Scan for the cell matching the given text and deliver its [x, y] coordinate at center. 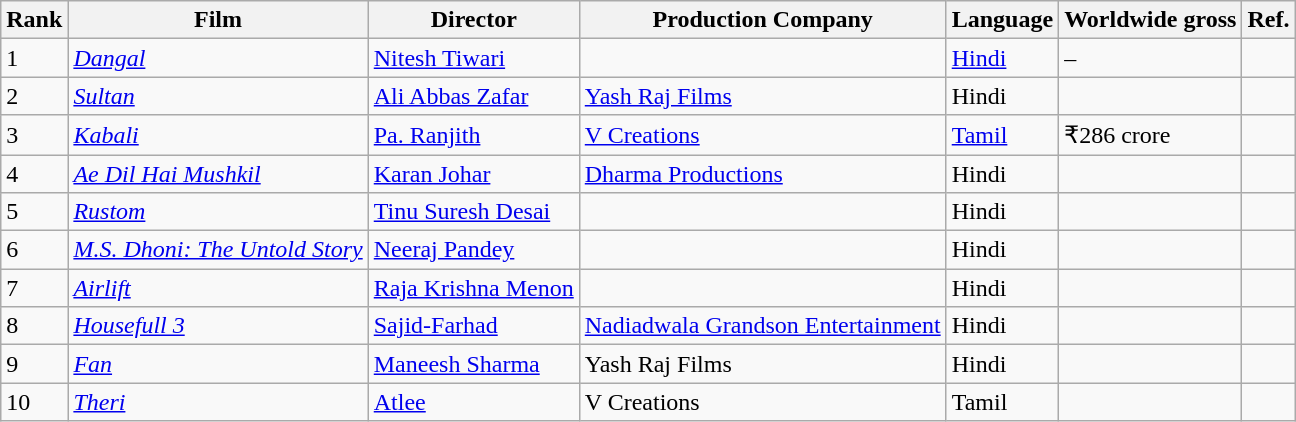
Theri [218, 402]
Neeraj Pandey [474, 250]
Dharma Productions [762, 173]
Maneesh Sharma [474, 364]
Atlee [474, 402]
Worldwide gross [1150, 20]
5 [34, 212]
Sajid-Farhad [474, 326]
8 [34, 326]
Fan [218, 364]
7 [34, 288]
Housefull 3 [218, 326]
Nadiadwala Grandson Entertainment [762, 326]
Raja Krishna Menon [474, 288]
10 [34, 402]
Rustom [218, 212]
1 [34, 58]
4 [34, 173]
Sultan [218, 96]
9 [34, 364]
Kabali [218, 135]
Ref. [1268, 20]
Airlift [218, 288]
Pa. Ranjith [474, 135]
Director [474, 20]
₹286 crore [1150, 135]
Nitesh Tiwari [474, 58]
– [1150, 58]
Ali Abbas Zafar [474, 96]
Dangal [218, 58]
Karan Johar [474, 173]
Tinu Suresh Desai [474, 212]
2 [34, 96]
Film [218, 20]
Rank [34, 20]
6 [34, 250]
Production Company [762, 20]
M.S. Dhoni: The Untold Story [218, 250]
3 [34, 135]
Language [1002, 20]
Ae Dil Hai Mushkil [218, 173]
